Find where the given text appears and provide that cell's center as (X, Y) coordinate. 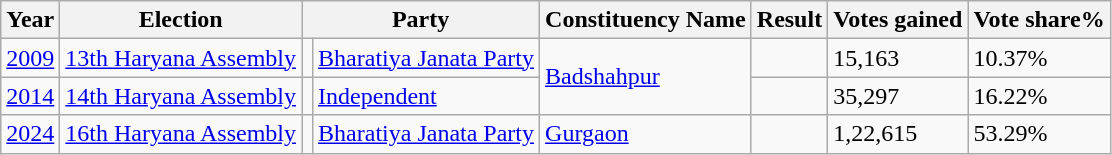
Party (421, 20)
Result (789, 20)
Gurgaon (646, 134)
Vote share% (1039, 20)
16th Haryana Assembly (181, 134)
16.22% (1039, 96)
15,163 (898, 58)
2009 (30, 58)
Constituency Name (646, 20)
10.37% (1039, 58)
Year (30, 20)
14th Haryana Assembly (181, 96)
Badshahpur (646, 77)
Independent (426, 96)
Election (181, 20)
53.29% (1039, 134)
2014 (30, 96)
1,22,615 (898, 134)
Votes gained (898, 20)
2024 (30, 134)
13th Haryana Assembly (181, 58)
35,297 (898, 96)
